From the cell containing the given text, extract its center point as (x, y) coordinate. 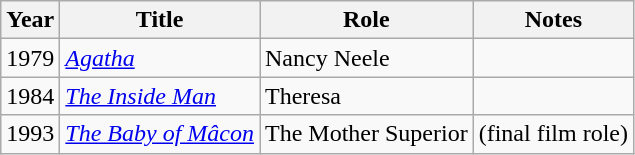
Agatha (160, 58)
Role (367, 20)
1979 (30, 58)
The Inside Man (160, 96)
1993 (30, 134)
The Baby of Mâcon (160, 134)
Nancy Neele (367, 58)
The Mother Superior (367, 134)
Year (30, 20)
(final film role) (553, 134)
Title (160, 20)
Notes (553, 20)
1984 (30, 96)
Theresa (367, 96)
